Return (x, y) of the center of cell containing provided text 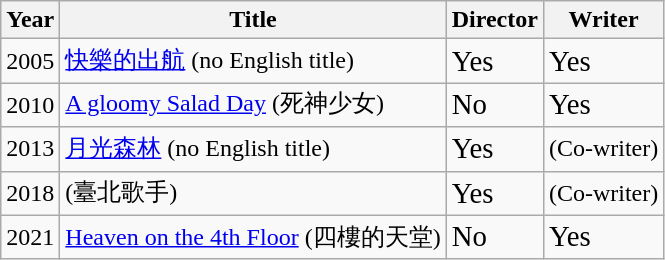
Heaven on the 4th Floor (四樓的天堂) (253, 237)
月光森林 (no English title) (253, 149)
Title (253, 20)
(臺北歌手) (253, 193)
2005 (30, 61)
快樂的出航 (no English title) (253, 61)
Writer (603, 20)
2021 (30, 237)
Year (30, 20)
A gloomy Salad Day (死神少女) (253, 105)
2010 (30, 105)
2013 (30, 149)
2018 (30, 193)
Director (494, 20)
